Search for the cell housing the specified text and yield its (X, Y) center coordinate. 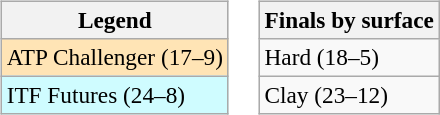
ITF Futures (24–8) (114, 95)
Finals by surface (349, 20)
Clay (23–12) (349, 95)
ATP Challenger (17–9) (114, 57)
Legend (114, 20)
Hard (18–5) (349, 57)
